Capture the cell that displays the provided text and extract its (x, y) central coordinate. 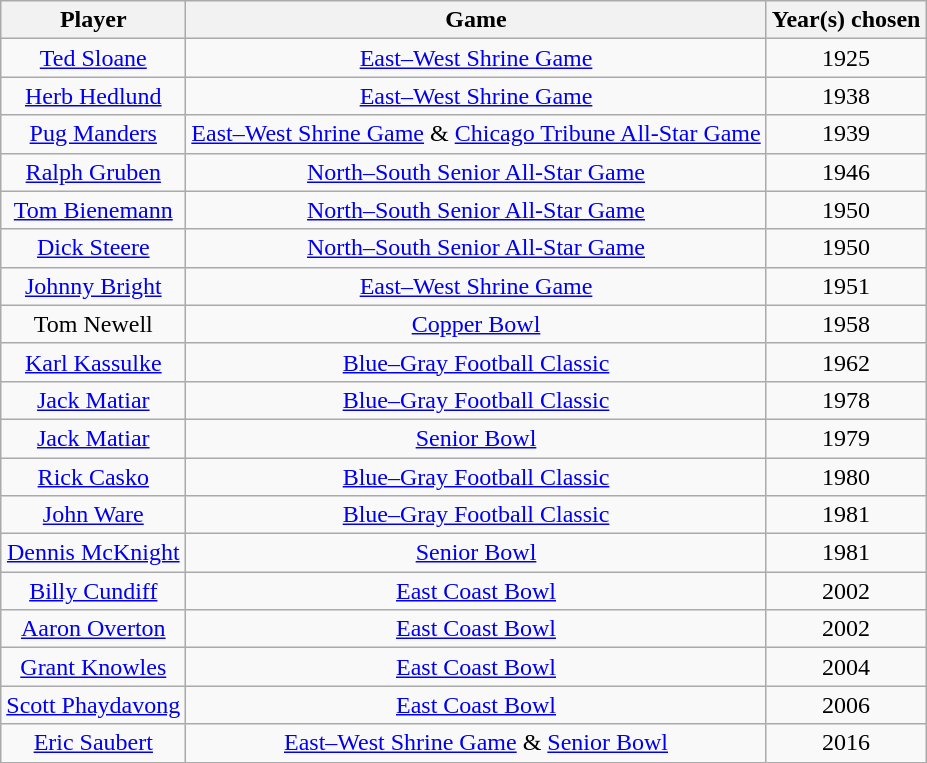
Herb Hedlund (94, 96)
1958 (846, 324)
Game (476, 20)
Scott Phaydavong (94, 705)
Johnny Bright (94, 286)
Tom Newell (94, 324)
1962 (846, 362)
Dennis McKnight (94, 553)
Copper Bowl (476, 324)
Pug Manders (94, 134)
1951 (846, 286)
1946 (846, 172)
Tom Bienemann (94, 210)
Billy Cundiff (94, 591)
2006 (846, 705)
Ted Sloane (94, 58)
1925 (846, 58)
2016 (846, 743)
Karl Kassulke (94, 362)
John Ware (94, 515)
1978 (846, 400)
Grant Knowles (94, 667)
Year(s) chosen (846, 20)
Rick Casko (94, 477)
1980 (846, 477)
Ralph Gruben (94, 172)
East–West Shrine Game & Senior Bowl (476, 743)
Aaron Overton (94, 629)
1938 (846, 96)
East–West Shrine Game & Chicago Tribune All-Star Game (476, 134)
2004 (846, 667)
Dick Steere (94, 248)
Player (94, 20)
1979 (846, 438)
Eric Saubert (94, 743)
1939 (846, 134)
